Extract the (X, Y) coordinate from the center of the cell holding the provided text.  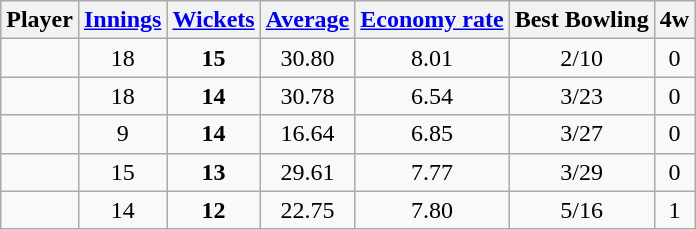
Innings (122, 20)
29.61 (308, 172)
5/16 (582, 210)
Best Bowling (582, 20)
30.80 (308, 58)
Average (308, 20)
6.54 (432, 96)
2/10 (582, 58)
7.80 (432, 210)
8.01 (432, 58)
30.78 (308, 96)
3/29 (582, 172)
3/23 (582, 96)
12 (214, 210)
Wickets (214, 20)
9 (122, 134)
13 (214, 172)
Player (40, 20)
6.85 (432, 134)
1 (674, 210)
7.77 (432, 172)
16.64 (308, 134)
4w (674, 20)
Economy rate (432, 20)
3/27 (582, 134)
22.75 (308, 210)
